Locate the cell with the specified text and output its (x, y) center coordinate. 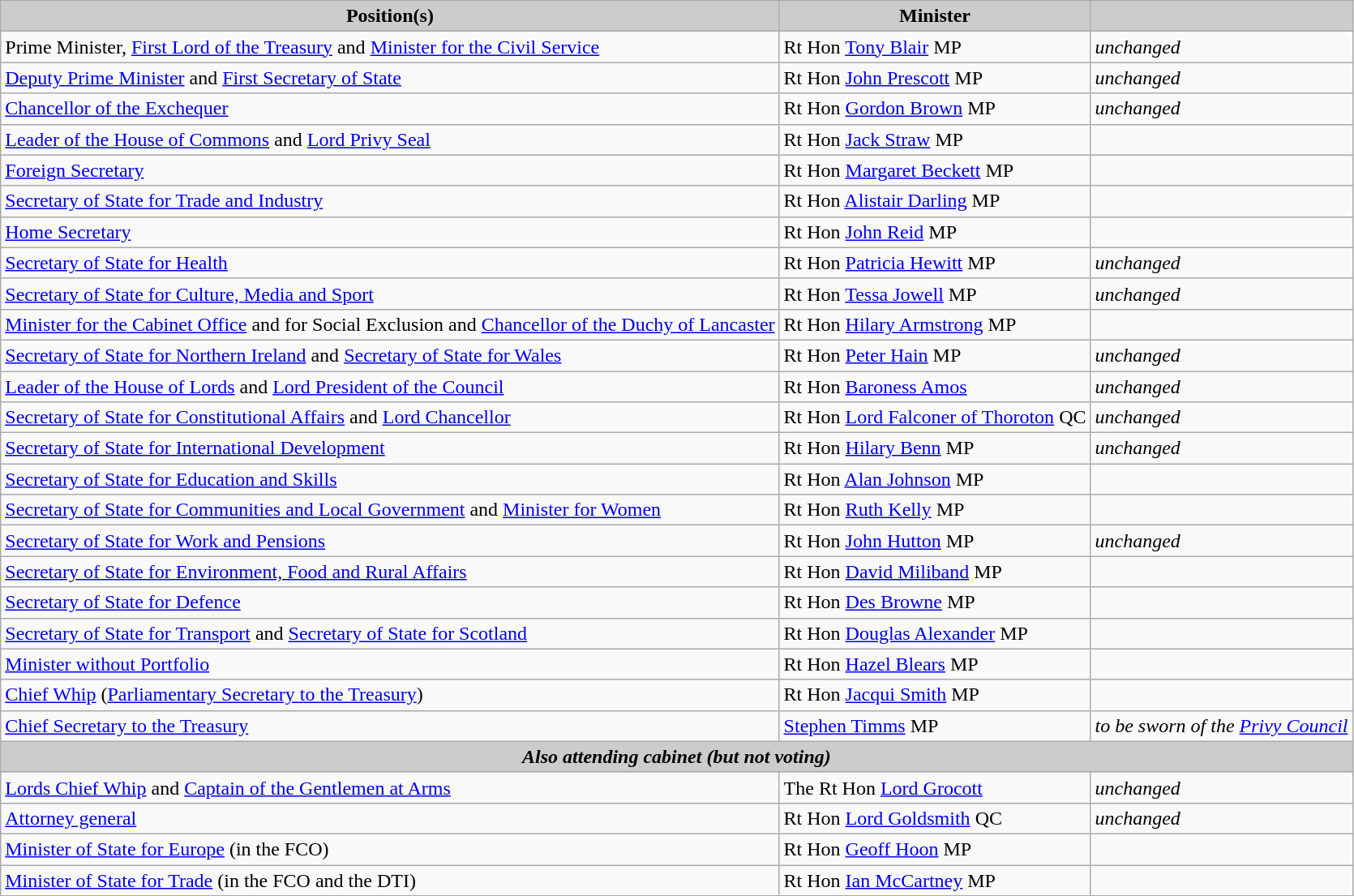
Rt Hon Baroness Amos (935, 387)
Secretary of State for Communities and Local Government and Minister for Women (390, 510)
Secretary of State for Trade and Industry (390, 201)
Rt Hon Geoff Hoon MP (935, 849)
Rt Hon Ruth Kelly MP (935, 510)
Rt Hon John Prescott MP (935, 78)
Chief Whip (Parliamentary Secretary to the Treasury) (390, 695)
Rt Hon Alan Johnson MP (935, 479)
Rt Hon David Miliband MP (935, 572)
Minister of State for Trade (in the FCO and the DTI) (390, 880)
Chancellor of the Exchequer (390, 109)
Rt Hon Hilary Benn MP (935, 448)
Rt Hon Jacqui Smith MP (935, 695)
to be sworn of the Privy Council (1221, 726)
Secretary of State for Culture, Media and Sport (390, 294)
Leader of the House of Commons and Lord Privy Seal (390, 139)
Rt Hon Jack Straw MP (935, 139)
Rt Hon Douglas Alexander MP (935, 633)
Secretary of State for Northern Ireland and Secretary of State for Wales (390, 355)
Rt Hon Gordon Brown MP (935, 109)
Secretary of State for Work and Pensions (390, 541)
Minister of State for Europe (in the FCO) (390, 849)
Rt Hon Hilary Armstrong MP (935, 324)
Minister without Portfolio (390, 664)
Attorney general (390, 818)
Rt Hon Peter Hain MP (935, 355)
Rt Hon Hazel Blears MP (935, 664)
Rt Hon Margaret Beckett MP (935, 170)
Rt Hon Ian McCartney MP (935, 880)
Secretary of State for Defence (390, 602)
Deputy Prime Minister and First Secretary of State (390, 78)
Leader of the House of Lords and Lord President of the Council (390, 387)
Foreign Secretary (390, 170)
Minister (935, 16)
Secretary of State for International Development (390, 448)
The Rt Hon Lord Grocott (935, 787)
Lords Chief Whip and Captain of the Gentlemen at Arms (390, 787)
Rt Hon Tessa Jowell MP (935, 294)
Rt Hon John Reid MP (935, 232)
Rt Hon Lord Goldsmith QC (935, 818)
Secretary of State for Transport and Secretary of State for Scotland (390, 633)
Rt Hon Tony Blair MP (935, 47)
Rt Hon Des Browne MP (935, 602)
Position(s) (390, 16)
Secretary of State for Environment, Food and Rural Affairs (390, 572)
Minister for the Cabinet Office and for Social Exclusion and Chancellor of the Duchy of Lancaster (390, 324)
Chief Secretary to the Treasury (390, 726)
Secretary of State for Education and Skills (390, 479)
Secretary of State for Constitutional Affairs and Lord Chancellor (390, 418)
Rt Hon John Hutton MP (935, 541)
Secretary of State for Health (390, 263)
Rt Hon Patricia Hewitt MP (935, 263)
Rt Hon Lord Falconer of Thoroton QC (935, 418)
Rt Hon Alistair Darling MP (935, 201)
Prime Minister, First Lord of the Treasury and Minister for the Civil Service (390, 47)
Also attending cabinet (but not voting) (676, 757)
Home Secretary (390, 232)
Stephen Timms MP (935, 726)
